Identify which cell holds the provided text, then report its (x, y) central coordinate. 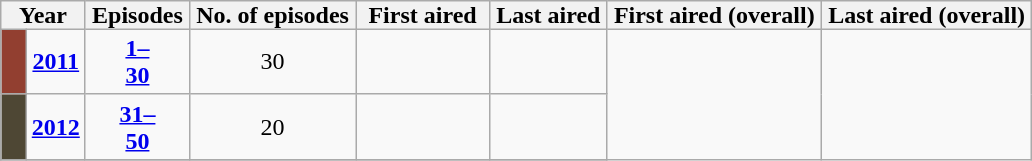
Episodes (137, 15)
Year (44, 15)
30 (273, 62)
2011 (56, 62)
1–30 (137, 62)
Last aired (overall) (926, 15)
First aired (overall) (714, 15)
20 (273, 126)
2012 (56, 126)
First aired (423, 15)
No. of episodes (273, 15)
Last aired (548, 15)
31–50 (137, 126)
